Pinpoint the cell where the given text exists, returning its [X, Y] midpoint coordinate. 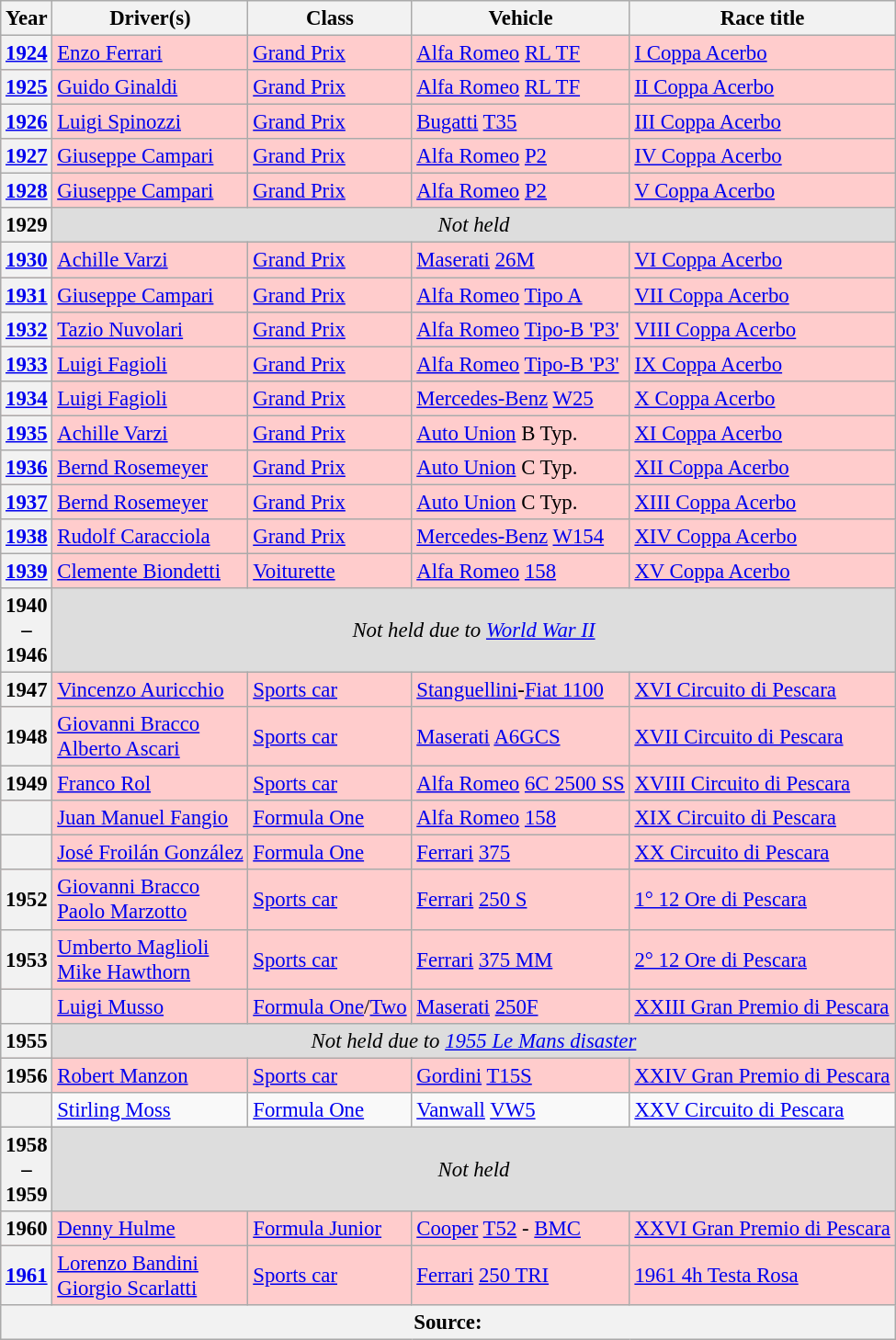
XIII Coppa Acerbo [763, 502]
1955 [27, 1040]
Bugatti T35 [520, 122]
1932 [27, 329]
VIII Coppa Acerbo [763, 329]
Stirling Moss [151, 1110]
1956 [27, 1075]
1961 [27, 1276]
Not held due to World War II [474, 630]
XIV Coppa Acerbo [763, 537]
XVIII Circuito di Pescara [763, 784]
I Coppa Acerbo [763, 53]
Year [27, 18]
1° 12 Ore di Pescara [763, 901]
1929 [27, 225]
XXIII Gran Premio di Pescara [763, 1006]
Clemente Biondetti [151, 571]
XV Coppa Acerbo [763, 571]
IV Coppa Acerbo [763, 156]
1924 [27, 53]
Race title [763, 18]
Luigi Musso [151, 1006]
Voiturette [330, 571]
Maserati 26M [520, 260]
Driver(s) [151, 18]
1938 [27, 537]
1935 [27, 433]
Formula Junior [330, 1229]
Robert Manzon [151, 1075]
1926 [27, 122]
Stanguellini-Fiat 1100 [520, 690]
1936 [27, 468]
1958–1959 [27, 1169]
Giovanni Bracco Paolo Marzotto [151, 901]
Juan Manuel Fangio [151, 818]
XXIV Gran Premio di Pescara [763, 1075]
1961 4h Testa Rosa [763, 1276]
Vincenzo Auricchio [151, 690]
Source: [448, 1323]
Lorenzo Bandini Giorgio Scarlatti [151, 1276]
XX Circuito di Pescara [763, 853]
XIX Circuito di Pescara [763, 818]
Enzo Ferrari [151, 53]
II Coppa Acerbo [763, 87]
Maserati 250F [520, 1006]
Ferrari 250 S [520, 901]
X Coppa Acerbo [763, 398]
1947 [27, 690]
Luigi Spinozzi [151, 122]
1937 [27, 502]
IX Coppa Acerbo [763, 364]
Mercedes-Benz W154 [520, 537]
Rudolf Caracciola [151, 537]
Tazio Nuvolari [151, 329]
1930 [27, 260]
XXV Circuito di Pescara [763, 1110]
Alfa Romeo 6C 2500 SS [520, 784]
2° 12 Ore di Pescara [763, 960]
1927 [27, 156]
Denny Hulme [151, 1229]
VI Coppa Acerbo [763, 260]
VII Coppa Acerbo [763, 295]
Auto Union B Typ. [520, 433]
Franco Rol [151, 784]
Mercedes-Benz W25 [520, 398]
Formula One/Two [330, 1006]
Alfa Romeo Tipo A [520, 295]
1953 [27, 960]
Ferrari 375 MM [520, 960]
XXVI Gran Premio di Pescara [763, 1229]
José Froilán González [151, 853]
Not held due to 1955 Le Mans disaster [474, 1040]
Ferrari 375 [520, 853]
Gordini T15S [520, 1075]
1949 [27, 784]
Umberto Maglioli Mike Hawthorn [151, 960]
1931 [27, 295]
XVII Circuito di Pescara [763, 737]
1939 [27, 571]
Guido Ginaldi [151, 87]
1960 [27, 1229]
Maserati A6GCS [520, 737]
Giovanni Bracco Alberto Ascari [151, 737]
1948 [27, 737]
1925 [27, 87]
XVI Circuito di Pescara [763, 690]
III Coppa Acerbo [763, 122]
1933 [27, 364]
Class [330, 18]
1940–1946 [27, 630]
Vanwall VW5 [520, 1110]
XII Coppa Acerbo [763, 468]
1934 [27, 398]
Ferrari 250 TRI [520, 1276]
1952 [27, 901]
Vehicle [520, 18]
1928 [27, 191]
Cooper T52 - BMC [520, 1229]
XI Coppa Acerbo [763, 433]
V Coppa Acerbo [763, 191]
